Find where the given text appears and provide that cell's center as [x, y] coordinate. 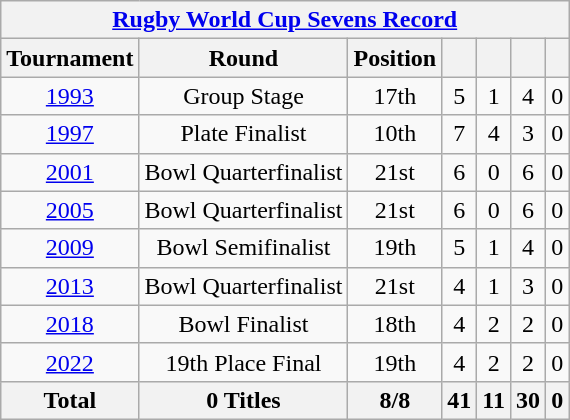
18th [395, 324]
1993 [70, 96]
Total [70, 400]
7 [460, 134]
Group Stage [244, 96]
1997 [70, 134]
2001 [70, 172]
Round [244, 58]
2005 [70, 210]
Bowl Finalist [244, 324]
8/8 [395, 400]
Bowl Semifinalist [244, 248]
0 Titles [244, 400]
41 [460, 400]
Plate Finalist [244, 134]
2009 [70, 248]
30 [528, 400]
Rugby World Cup Sevens Record [285, 20]
10th [395, 134]
19th Place Final [244, 362]
2022 [70, 362]
Position [395, 58]
Tournament [70, 58]
17th [395, 96]
2013 [70, 286]
2018 [70, 324]
11 [494, 400]
